Determine the (x, y) coordinate at the center of the cell enclosing the given text.  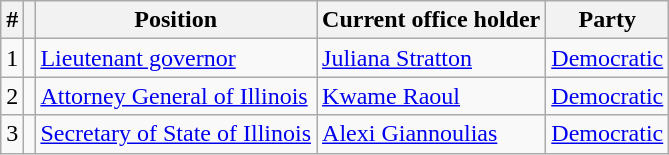
Alexi Giannoulias (432, 134)
1 (12, 58)
# (12, 20)
Juliana Stratton (432, 58)
Position (176, 20)
Kwame Raoul (432, 96)
Attorney General of Illinois (176, 96)
Current office holder (432, 20)
3 (12, 134)
Lieutenant governor (176, 58)
2 (12, 96)
Party (608, 20)
Secretary of State of Illinois (176, 134)
